Provide the (X, Y) coordinate of the cell's center where the given text is located.  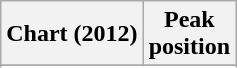
Chart (2012) (72, 34)
Peak position (189, 34)
